Return the (x, y) coordinate for the center point of the cell that contains the specified text.  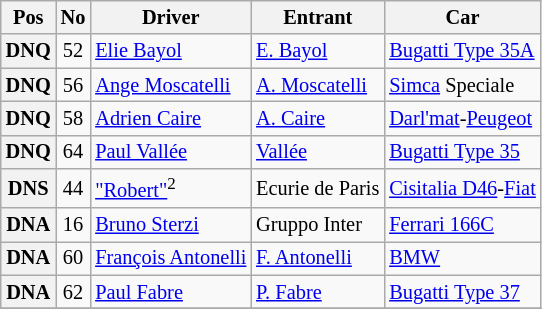
François Antonelli (170, 258)
Cisitalia D46-Fiat (462, 188)
E. Bayol (318, 51)
Adrien Caire (170, 118)
Simca Speciale (462, 85)
DNS (28, 188)
Gruppo Inter (318, 225)
No (74, 17)
Car (462, 17)
58 (74, 118)
Driver (170, 17)
56 (74, 85)
Ange Moscatelli (170, 85)
52 (74, 51)
60 (74, 258)
Darl'mat-Peugeot (462, 118)
A. Moscatelli (318, 85)
Pos (28, 17)
62 (74, 292)
Bruno Sterzi (170, 225)
Paul Fabre (170, 292)
F. Antonelli (318, 258)
Bugatti Type 35A (462, 51)
BMW (462, 258)
16 (74, 225)
A. Caire (318, 118)
P. Fabre (318, 292)
"Robert"2 (170, 188)
Vallée (318, 152)
Elie Bayol (170, 51)
Entrant (318, 17)
44 (74, 188)
64 (74, 152)
Bugatti Type 35 (462, 152)
Bugatti Type 37 (462, 292)
Ecurie de Paris (318, 188)
Ferrari 166C (462, 225)
Paul Vallée (170, 152)
